Capture the cell that displays the provided text and extract its (X, Y) central coordinate. 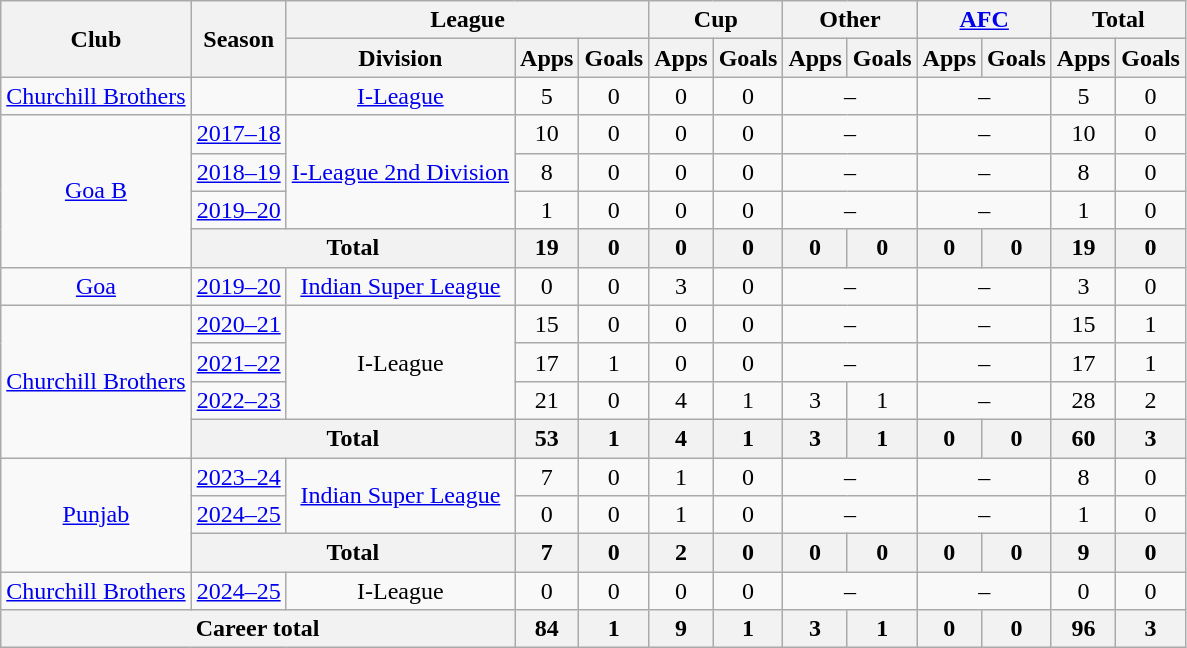
I-League 2nd Division (400, 172)
AFC (984, 20)
96 (1083, 629)
53 (547, 438)
Division (400, 58)
League (468, 20)
2022–23 (238, 400)
Punjab (96, 515)
Goa B (96, 191)
2017–18 (238, 134)
84 (547, 629)
Season (238, 39)
2021–22 (238, 362)
Club (96, 39)
2018–19 (238, 172)
60 (1083, 438)
2023–24 (238, 477)
Career total (258, 629)
Cup (716, 20)
Goa (96, 286)
2020–21 (238, 324)
Other (850, 20)
28 (1083, 400)
21 (547, 400)
